Locate the cell with the specified text and output its [x, y] center coordinate. 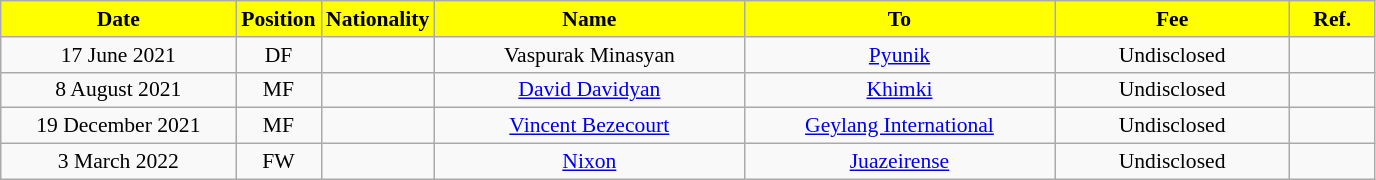
Fee [1172, 19]
Nationality [378, 19]
Position [278, 19]
17 June 2021 [118, 55]
Nixon [589, 162]
Juazeirense [899, 162]
DF [278, 55]
Date [118, 19]
To [899, 19]
19 December 2021 [118, 126]
3 March 2022 [118, 162]
Geylang International [899, 126]
Name [589, 19]
FW [278, 162]
Vaspurak Minasyan [589, 55]
Pyunik [899, 55]
Vincent Bezecourt [589, 126]
8 August 2021 [118, 90]
Khimki [899, 90]
Ref. [1332, 19]
David Davidyan [589, 90]
